Output the [x, y] coordinate of the center of the cell containing the given text.  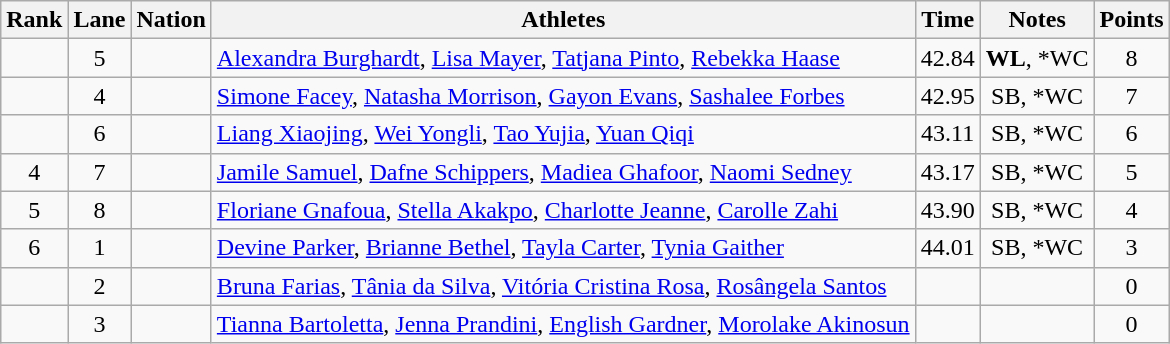
2 [100, 286]
44.01 [948, 248]
43.90 [948, 210]
Alexandra Burghardt, Lisa Mayer, Tatjana Pinto, Rebekka Haase [563, 58]
Simone Facey, Natasha Morrison, Gayon Evans, Sashalee Forbes [563, 96]
Nation [171, 20]
Tianna Bartoletta, Jenna Prandini, English Gardner, Morolake Akinosun [563, 324]
Athletes [563, 20]
43.11 [948, 134]
Bruna Farias, Tânia da Silva, Vitória Cristina Rosa, Rosângela Santos [563, 286]
Lane [100, 20]
Floriane Gnafoua, Stella Akakpo, Charlotte Jeanne, Carolle Zahi [563, 210]
Notes [1037, 20]
Time [948, 20]
Jamile Samuel, Dafne Schippers, Madiea Ghafoor, Naomi Sedney [563, 172]
WL, *WC [1037, 58]
1 [100, 248]
Liang Xiaojing, Wei Yongli, Tao Yujia, Yuan Qiqi [563, 134]
42.84 [948, 58]
43.17 [948, 172]
42.95 [948, 96]
Points [1132, 20]
Devine Parker, Brianne Bethel, Tayla Carter, Tynia Gaither [563, 248]
Rank [34, 20]
